Identify which cell holds the provided text, then report its [x, y] central coordinate. 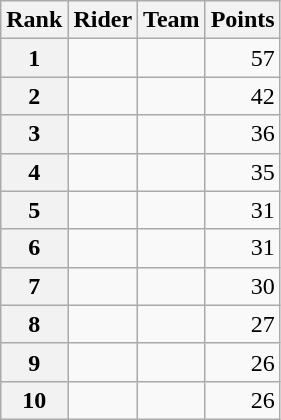
Team [172, 20]
2 [34, 96]
8 [34, 324]
7 [34, 286]
4 [34, 172]
42 [242, 96]
10 [34, 400]
6 [34, 248]
1 [34, 58]
30 [242, 286]
9 [34, 362]
36 [242, 134]
35 [242, 172]
Points [242, 20]
3 [34, 134]
27 [242, 324]
57 [242, 58]
Rank [34, 20]
Rider [103, 20]
5 [34, 210]
